Search for the cell housing the specified text and yield its [X, Y] center coordinate. 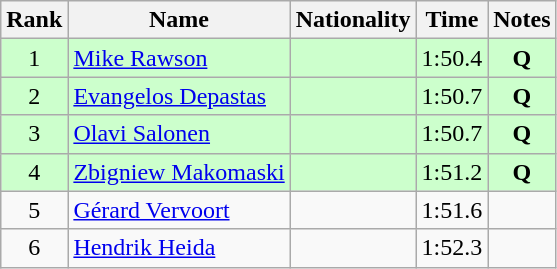
Zbigniew Makomaski [179, 172]
4 [34, 172]
Nationality [353, 20]
Mike Rawson [179, 58]
Rank [34, 20]
1 [34, 58]
Time [452, 20]
Name [179, 20]
Olavi Salonen [179, 134]
3 [34, 134]
Gérard Vervoort [179, 210]
Notes [522, 20]
1:50.4 [452, 58]
1:52.3 [452, 248]
6 [34, 248]
2 [34, 96]
1:51.2 [452, 172]
1:51.6 [452, 210]
5 [34, 210]
Evangelos Depastas [179, 96]
Hendrik Heida [179, 248]
